For the text-containing cell, return its midpoint in (x, y) coordinate format. 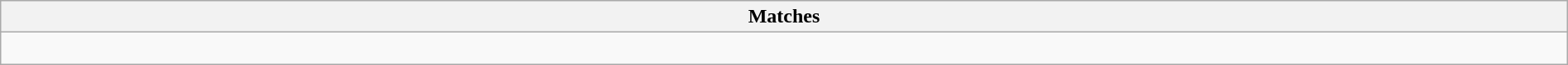
Matches (784, 17)
